For the text-containing cell, return its midpoint in [X, Y] coordinate format. 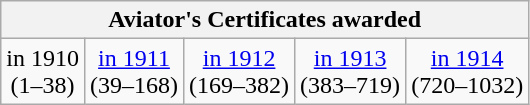
in 1910(1–38) [43, 72]
in 1911(39–168) [134, 72]
in 1914(720–1032) [468, 72]
Aviator's Certificates awarded [265, 20]
in 1912(169–382) [240, 72]
in 1913(383–719) [350, 72]
